Identify which cell holds the provided text, then report its (x, y) central coordinate. 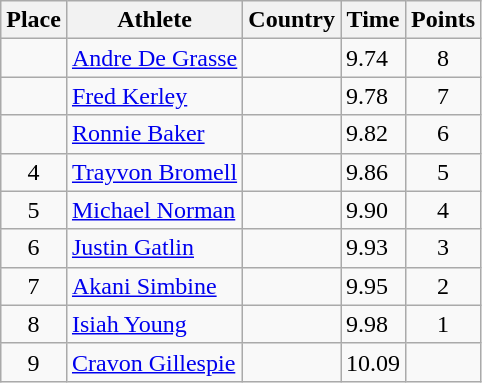
9.98 (374, 324)
Isiah Young (154, 324)
1 (444, 324)
9.90 (374, 210)
Cravon Gillespie (154, 362)
Trayvon Bromell (154, 172)
Country (292, 20)
9.93 (374, 248)
9.78 (374, 96)
Justin Gatlin (154, 248)
3 (444, 248)
Ronnie Baker (154, 134)
Place (34, 20)
Fred Kerley (154, 96)
9.82 (374, 134)
Akani Simbine (154, 286)
Michael Norman (154, 210)
Athlete (154, 20)
2 (444, 286)
Andre De Grasse (154, 58)
Time (374, 20)
9.86 (374, 172)
9.95 (374, 286)
Points (444, 20)
9 (34, 362)
9.74 (374, 58)
10.09 (374, 362)
